Search for the cell housing the specified text and yield its (x, y) center coordinate. 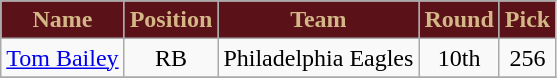
Philadelphia Eagles (318, 58)
10th (459, 58)
Pick (527, 20)
256 (527, 58)
Team (318, 20)
Tom Bailey (62, 58)
Position (171, 20)
Round (459, 20)
Name (62, 20)
RB (171, 58)
